Return (x, y) of the center of cell containing provided text 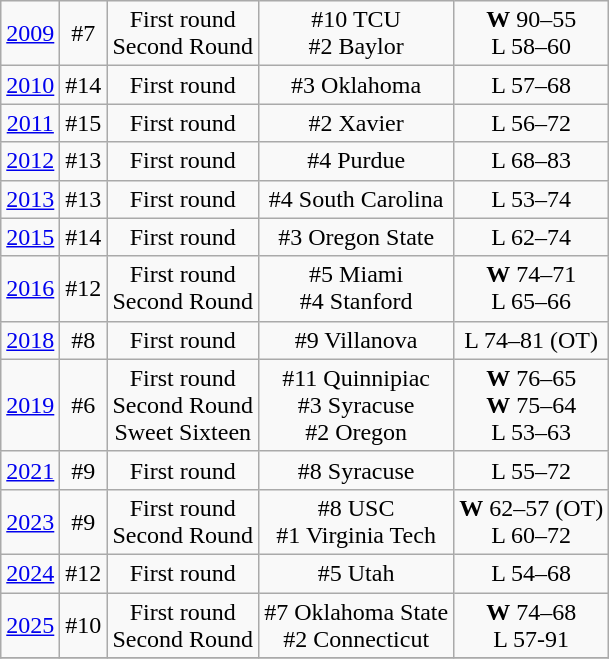
2013 (30, 199)
L 55–72 (532, 470)
#6 (84, 405)
2010 (30, 85)
2018 (30, 340)
2016 (30, 288)
L 53–74 (532, 199)
2023 (30, 522)
#3 Oregon State (356, 237)
First round Second Round Sweet Sixteen (183, 405)
#5 Miami #4 Stanford (356, 288)
#10 (84, 624)
2009 (30, 34)
2024 (30, 573)
L 68–83 (532, 161)
W 76–65 W 75–64 L 53–63 (532, 405)
#11 Quinnipiac #3 Syracuse #2 Oregon (356, 405)
#3 Oklahoma (356, 85)
#4 South Carolina (356, 199)
W 62–57 (OT) L 60–72 (532, 522)
W 90–55 L 58–60 (532, 34)
2011 (30, 123)
#5 Utah (356, 573)
2021 (30, 470)
2012 (30, 161)
L 57–68 (532, 85)
#7 (84, 34)
W 74–68 L 57-91 (532, 624)
L 74–81 (OT) (532, 340)
#9 Villanova (356, 340)
#7 Oklahoma State #2 Connecticut (356, 624)
#4 Purdue (356, 161)
#8 USC #1 Virginia Tech (356, 522)
#10 TCU #2 Baylor (356, 34)
2015 (30, 237)
2019 (30, 405)
L 62–74 (532, 237)
#15 (84, 123)
L 56–72 (532, 123)
#2 Xavier (356, 123)
#8 Syracuse (356, 470)
W 74–71 L 65–66 (532, 288)
2025 (30, 624)
#8 (84, 340)
L 54–68 (532, 573)
